From the cell containing the given text, extract its center point as (x, y) coordinate. 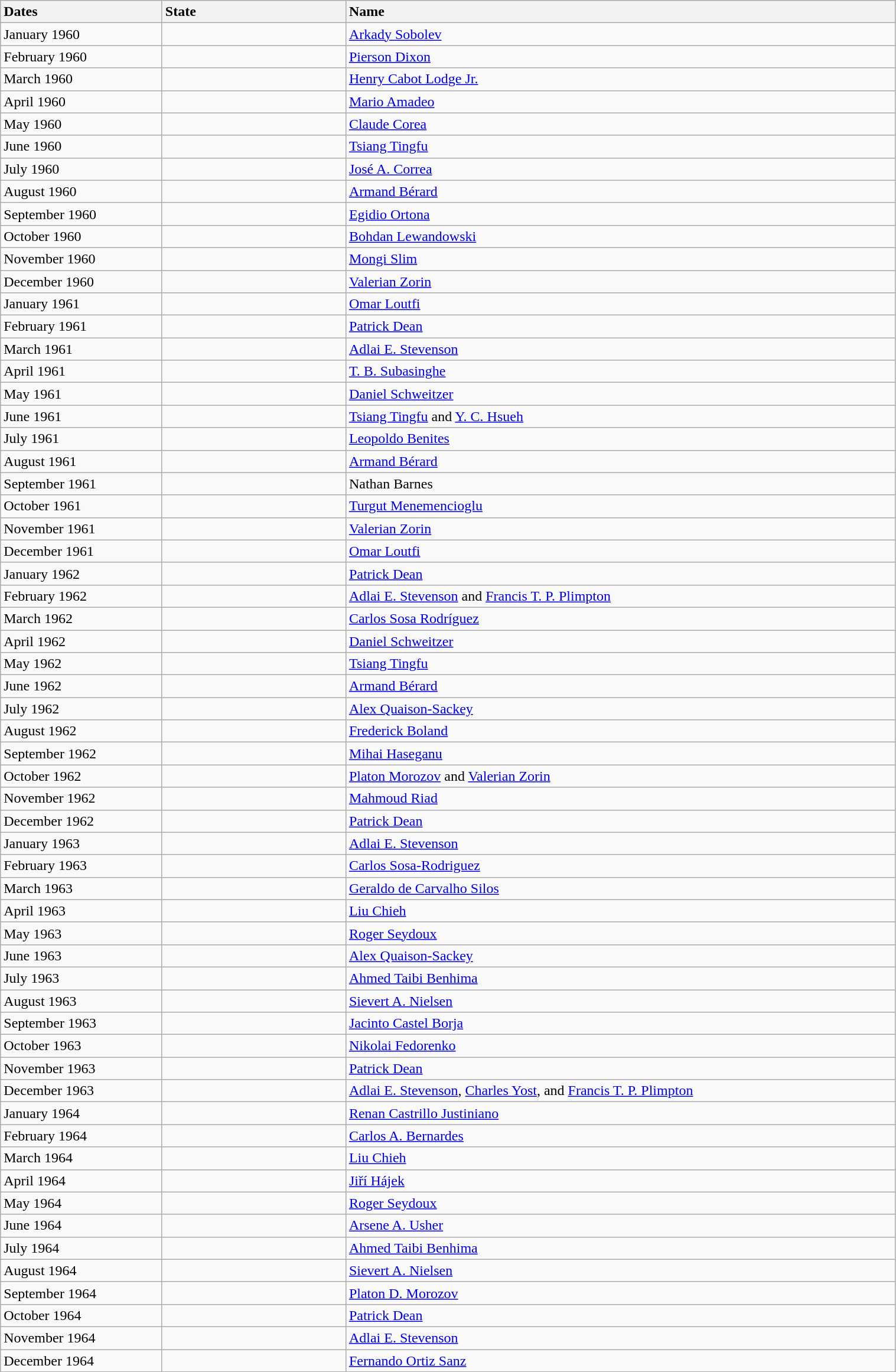
April 1964 (82, 1181)
October 1962 (82, 776)
Mongi Slim (620, 259)
July 1964 (82, 1248)
March 1960 (82, 79)
December 1960 (82, 282)
Nathan Barnes (620, 484)
February 1964 (82, 1136)
March 1964 (82, 1158)
March 1962 (82, 618)
December 1962 (82, 821)
June 1962 (82, 686)
Jiří Hájek (620, 1181)
September 1964 (82, 1293)
May 1963 (82, 933)
José A. Correa (620, 169)
July 1963 (82, 978)
September 1962 (82, 754)
Carlos Sosa-Rodriguez (620, 866)
October 1963 (82, 1046)
February 1963 (82, 866)
December 1963 (82, 1091)
Claude Corea (620, 124)
April 1960 (82, 102)
Frederick Boland (620, 731)
November 1962 (82, 799)
December 1964 (82, 1360)
January 1960 (82, 34)
Leopoldo Benites (620, 439)
State (254, 12)
Mihai Haseganu (620, 754)
May 1961 (82, 394)
Dates (82, 12)
Adlai E. Stevenson and Francis T. P. Plimpton (620, 596)
June 1960 (82, 146)
Renan Castrillo Justiniano (620, 1113)
July 1962 (82, 709)
Jacinto Castel Borja (620, 1024)
May 1960 (82, 124)
July 1960 (82, 169)
February 1960 (82, 57)
August 1964 (82, 1270)
Turgut Menemencioglu (620, 506)
Name (620, 12)
June 1964 (82, 1226)
September 1960 (82, 214)
January 1964 (82, 1113)
August 1963 (82, 1001)
Carlos A. Bernardes (620, 1136)
January 1963 (82, 843)
November 1961 (82, 529)
March 1963 (82, 888)
November 1960 (82, 259)
November 1963 (82, 1068)
Arkady Sobolev (620, 34)
Platon Morozov and Valerian Zorin (620, 776)
February 1961 (82, 327)
Pierson Dixon (620, 57)
October 1961 (82, 506)
April 1961 (82, 371)
November 1964 (82, 1338)
March 1961 (82, 349)
December 1961 (82, 551)
May 1962 (82, 664)
Mahmoud Riad (620, 799)
August 1961 (82, 461)
February 1962 (82, 596)
October 1964 (82, 1315)
September 1963 (82, 1024)
May 1964 (82, 1203)
Egidio Ortona (620, 214)
Adlai E. Stevenson, Charles Yost, and Francis T. P. Plimpton (620, 1091)
Arsene A. Usher (620, 1226)
June 1963 (82, 956)
T. B. Subasinghe (620, 371)
Nikolai Fedorenko (620, 1046)
June 1961 (82, 416)
January 1962 (82, 573)
July 1961 (82, 439)
Platon D. Morozov (620, 1293)
Carlos Sosa Rodríguez (620, 618)
August 1962 (82, 731)
Henry Cabot Lodge Jr. (620, 79)
January 1961 (82, 304)
April 1962 (82, 641)
October 1960 (82, 236)
April 1963 (82, 911)
August 1960 (82, 191)
Geraldo de Carvalho Silos (620, 888)
Bohdan Lewandowski (620, 236)
Tsiang Tingfu and Y. C. Hsueh (620, 416)
September 1961 (82, 484)
Fernando Ortiz Sanz (620, 1360)
Mario Amadeo (620, 102)
